Return the [x, y] coordinate for the center point of the cell that contains the specified text.  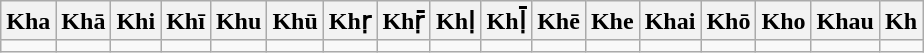
Khau [845, 21]
Khu [238, 21]
Khē [559, 21]
Khṛ [350, 21]
Khā [84, 21]
Khī [186, 21]
Kho [784, 21]
Khō [728, 21]
Khū [295, 21]
Khṝ [404, 21]
Khi [136, 21]
Khe [612, 21]
Khai [670, 21]
Khḷ [456, 21]
Kha [28, 21]
Khḹ [506, 21]
Kh [900, 21]
